Identify which cell holds the provided text, then report its [X, Y] central coordinate. 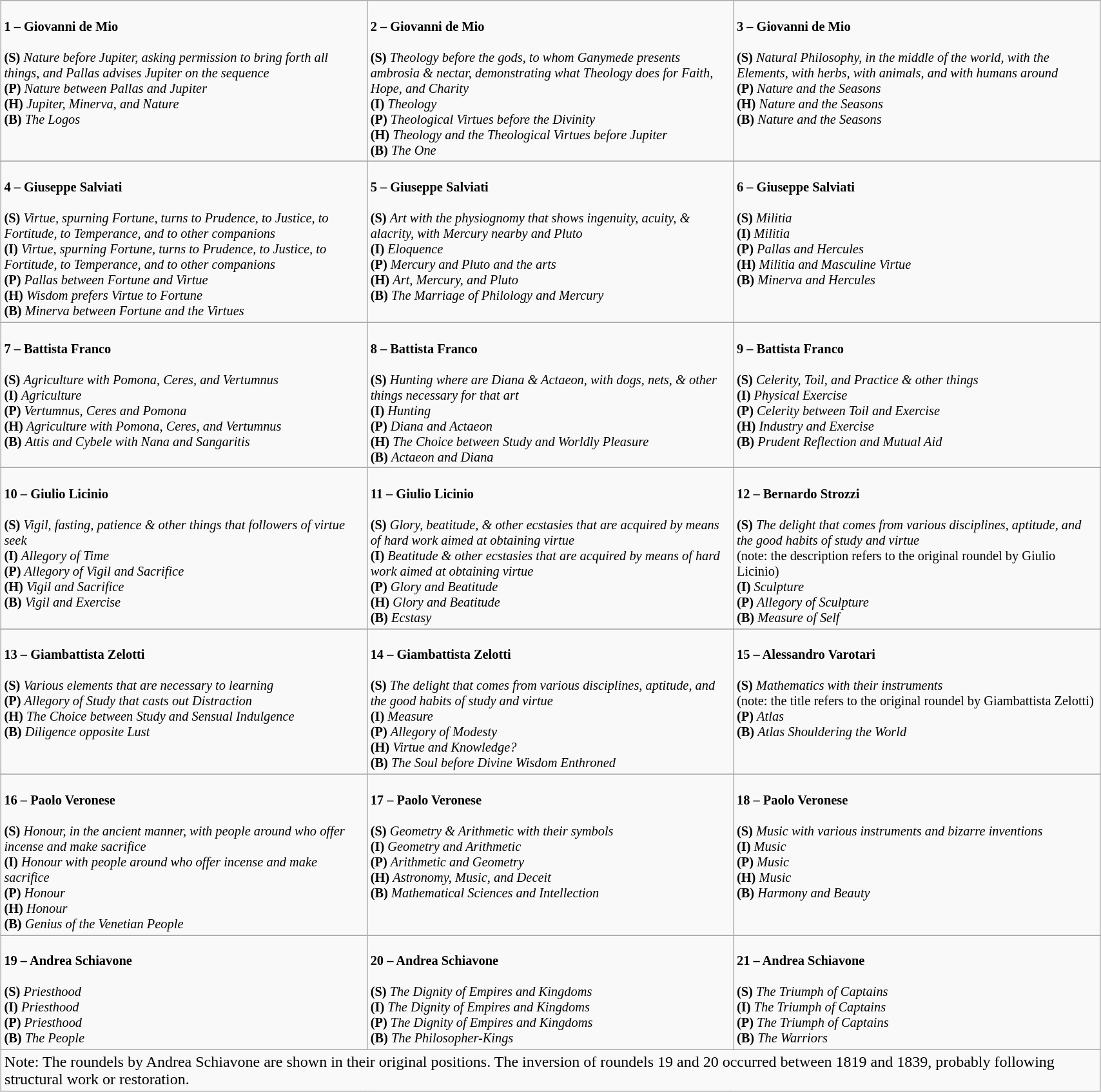
19 – Andrea Schiavone(S) Priesthood(I) Priesthood(P) Priesthood(B) The People [184, 993]
21 – Andrea Schiavone(S) The Triumph of Captains(I) The Triumph of Captains(P) The Triumph of Captains(B) The Warriors [917, 993]
18 – Paolo Veronese(S) Music with various instruments and bizarre inventions(I) Music(P) Music(H) Music(B) Harmony and Beauty [917, 855]
6 – Giuseppe Salviati(S) Militia (I) Militia (P) Pallas and Hercules (H) Militia and Masculine Virtue (B) Minerva and Hercules [917, 242]
